Pinpoint the cell where the given text exists, returning its (x, y) midpoint coordinate. 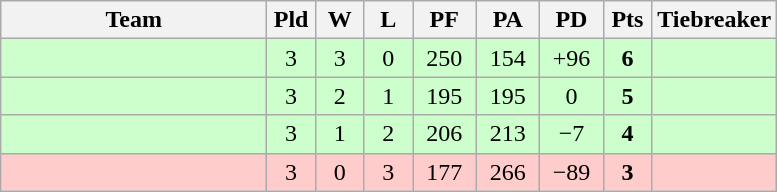
Team (134, 20)
206 (444, 134)
W (340, 20)
−7 (572, 134)
PA (508, 20)
213 (508, 134)
PF (444, 20)
Pld (292, 20)
+96 (572, 58)
Pts (628, 20)
L (388, 20)
266 (508, 172)
PD (572, 20)
154 (508, 58)
−89 (572, 172)
6 (628, 58)
177 (444, 172)
Tiebreaker (714, 20)
250 (444, 58)
5 (628, 96)
4 (628, 134)
